Scan for the cell matching the given text and deliver its (X, Y) coordinate at center. 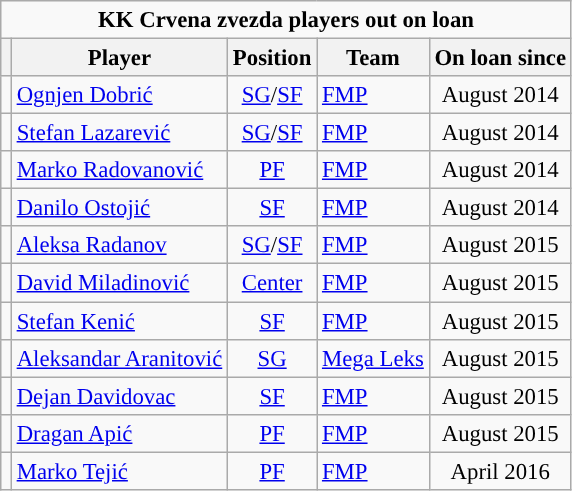
Dragan Apić (119, 433)
SG (272, 358)
KK Crvena zvezda players out on loan (286, 20)
Mega Leks (373, 358)
Aleksa Radanov (119, 245)
April 2016 (500, 471)
Position (272, 58)
Marko Tejić (119, 471)
Center (272, 283)
Aleksandar Aranitović (119, 358)
Player (119, 58)
On loan since (500, 58)
Marko Radovanović (119, 170)
Stefan Lazarević (119, 133)
Dejan Davidovac (119, 396)
David Miladinović (119, 283)
Ognjen Dobrić (119, 95)
Stefan Kenić (119, 321)
Danilo Ostojić (119, 208)
Team (373, 58)
